Detect which cell encompasses the target text, then output its (X, Y) center coordinate. 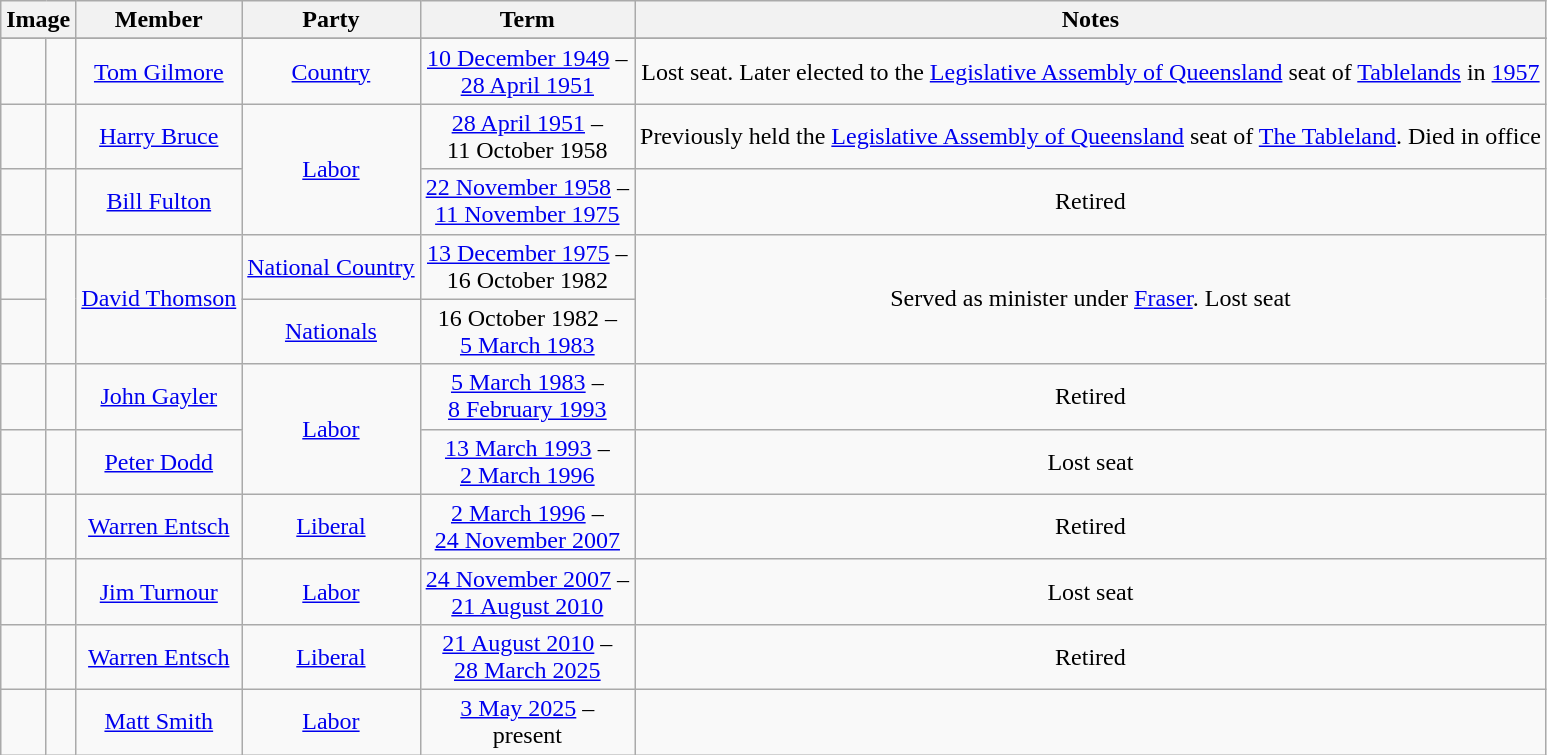
21 August 2010 –28 March 2025 (527, 656)
10 December 1949 –28 April 1951 (527, 72)
24 November 2007 –21 August 2010 (527, 592)
National Country (331, 266)
22 November 1958 –11 November 1975 (527, 202)
Matt Smith (159, 722)
Country (331, 72)
28 April 1951 –11 October 1958 (527, 136)
Served as minister under Fraser. Lost seat (1090, 299)
Member (159, 20)
Lost seat. Later elected to the Legislative Assembly of Queensland seat of Tablelands in 1957 (1090, 72)
Party (331, 20)
16 October 1982 –5 March 1983 (527, 332)
Nationals (331, 332)
Tom Gilmore (159, 72)
Peter Dodd (159, 462)
Term (527, 20)
Bill Fulton (159, 202)
Notes (1090, 20)
5 March 1983 –8 February 1993 (527, 396)
Harry Bruce (159, 136)
2 March 1996 –24 November 2007 (527, 526)
Image (38, 20)
John Gayler (159, 396)
3 May 2025 –present (527, 722)
David Thomson (159, 299)
Jim Turnour (159, 592)
13 December 1975 –16 October 1982 (527, 266)
13 March 1993 –2 March 1996 (527, 462)
Previously held the Legislative Assembly of Queensland seat of The Tableland. Died in office (1090, 136)
